Extract the (x, y) coordinate from the center of the cell holding the provided text.  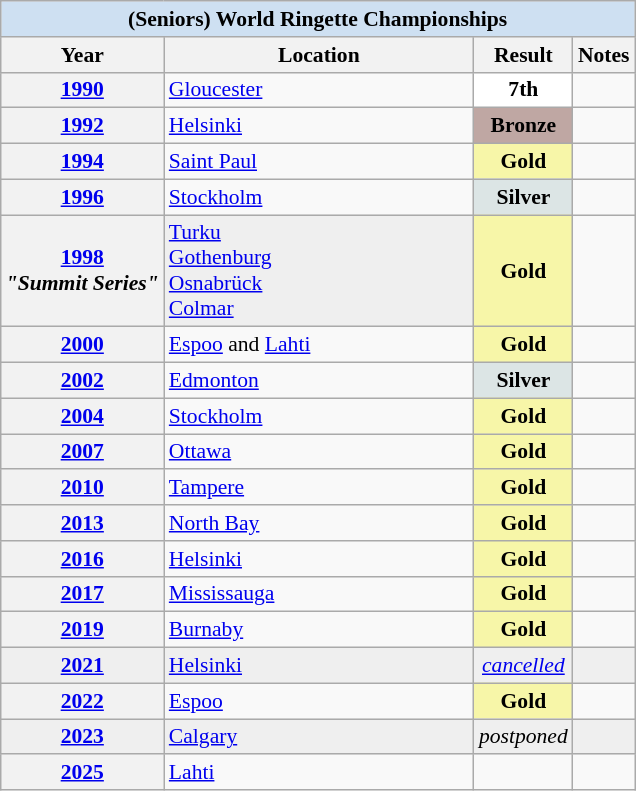
7th (524, 90)
Location (319, 55)
2022 (82, 701)
2013 (82, 523)
1992 (82, 126)
1996 (82, 197)
2002 (82, 381)
Bronze (524, 126)
2000 (82, 345)
Edmonton (319, 381)
2017 (82, 594)
(Seniors) World Ringette Championships (318, 19)
Espoo (319, 701)
Saint Paul (319, 162)
Turku Gothenburg Osnabrück Colmar (319, 271)
Result (524, 55)
2019 (82, 630)
Burnaby (319, 630)
Espoo and Lahti (319, 345)
Year (82, 55)
2023 (82, 737)
Ottawa (319, 452)
Calgary (319, 737)
Mississauga (319, 594)
2004 (82, 416)
postponed (524, 737)
1998"Summit Series" (82, 271)
2016 (82, 559)
Lahti (319, 773)
1990 (82, 90)
2007 (82, 452)
Gloucester (319, 90)
North Bay (319, 523)
1994 (82, 162)
cancelled (524, 666)
Notes (604, 55)
2010 (82, 488)
2025 (82, 773)
2021 (82, 666)
Tampere (319, 488)
